Find where the given text appears and provide that cell's center as [x, y] coordinate. 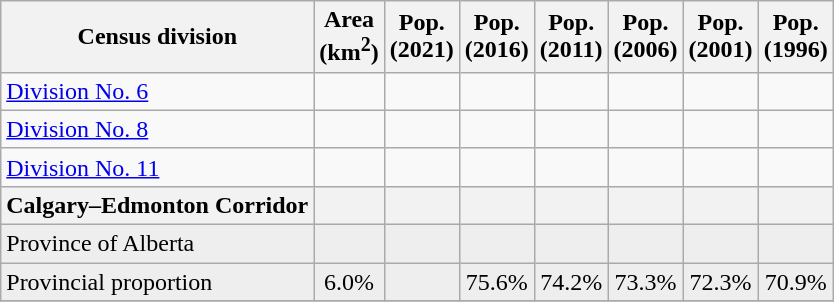
75.6% [496, 282]
Pop.(2021) [422, 37]
Area(km2) [349, 37]
Province of Alberta [158, 244]
Calgary–Edmonton Corridor [158, 205]
Pop.(2016) [496, 37]
Pop.(2006) [646, 37]
Division No. 8 [158, 129]
74.2% [571, 282]
Provincial proportion [158, 282]
Pop.(2001) [720, 37]
73.3% [646, 282]
Division No. 11 [158, 167]
Division No. 6 [158, 91]
Census division [158, 37]
Pop.(2011) [571, 37]
Pop.(1996) [796, 37]
72.3% [720, 282]
6.0% [349, 282]
70.9% [796, 282]
